Identify which cell holds the provided text, then report its (x, y) central coordinate. 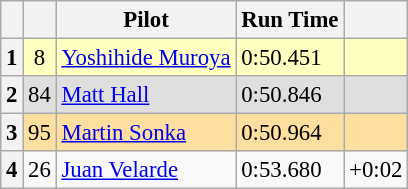
Juan Velarde (146, 170)
Matt Hall (146, 95)
+0:02 (376, 170)
Pilot (146, 20)
2 (12, 95)
8 (40, 58)
95 (40, 133)
4 (12, 170)
Run Time (290, 20)
Martin Sonka (146, 133)
26 (40, 170)
0:50.451 (290, 58)
0:53.680 (290, 170)
0:50.964 (290, 133)
Yoshihide Muroya (146, 58)
84 (40, 95)
3 (12, 133)
0:50.846 (290, 95)
1 (12, 58)
